Pinpoint the cell where the given text exists, returning its (x, y) midpoint coordinate. 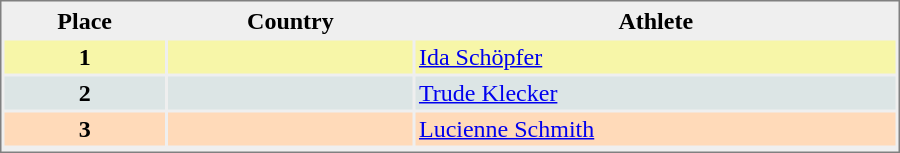
Athlete (656, 20)
2 (84, 92)
1 (84, 56)
Country (290, 20)
Ida Schöpfer (656, 56)
3 (84, 128)
Trude Klecker (656, 92)
Place (84, 20)
Lucienne Schmith (656, 128)
